Find where the given text appears and provide that cell's center as (X, Y) coordinate. 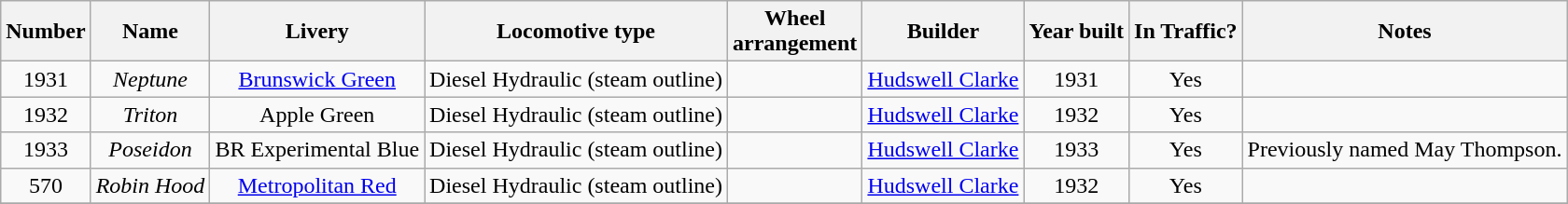
Metropolitan Red (317, 185)
Year built (1077, 32)
Number (46, 32)
Previously named May Thompson. (1405, 150)
Neptune (150, 79)
Notes (1405, 32)
Robin Hood (150, 185)
Livery (317, 32)
Builder (943, 32)
Wheel arrangement (795, 32)
Poseidon (150, 150)
BR Experimental Blue (317, 150)
In Traffic? (1186, 32)
Name (150, 32)
570 (46, 185)
Locomotive type (577, 32)
Brunswick Green (317, 79)
Triton (150, 115)
Apple Green (317, 115)
